Locate the cell with the specified text and output its [X, Y] center coordinate. 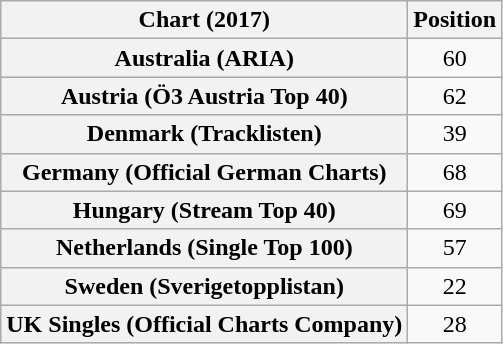
Hungary (Stream Top 40) [204, 210]
22 [455, 286]
Netherlands (Single Top 100) [204, 248]
Denmark (Tracklisten) [204, 134]
62 [455, 96]
39 [455, 134]
UK Singles (Official Charts Company) [204, 324]
Chart (2017) [204, 20]
69 [455, 210]
Australia (ARIA) [204, 58]
Austria (Ö3 Austria Top 40) [204, 96]
Sweden (Sverigetopplistan) [204, 286]
Position [455, 20]
28 [455, 324]
Germany (Official German Charts) [204, 172]
68 [455, 172]
57 [455, 248]
60 [455, 58]
